From the cell containing the given text, extract its center point as [x, y] coordinate. 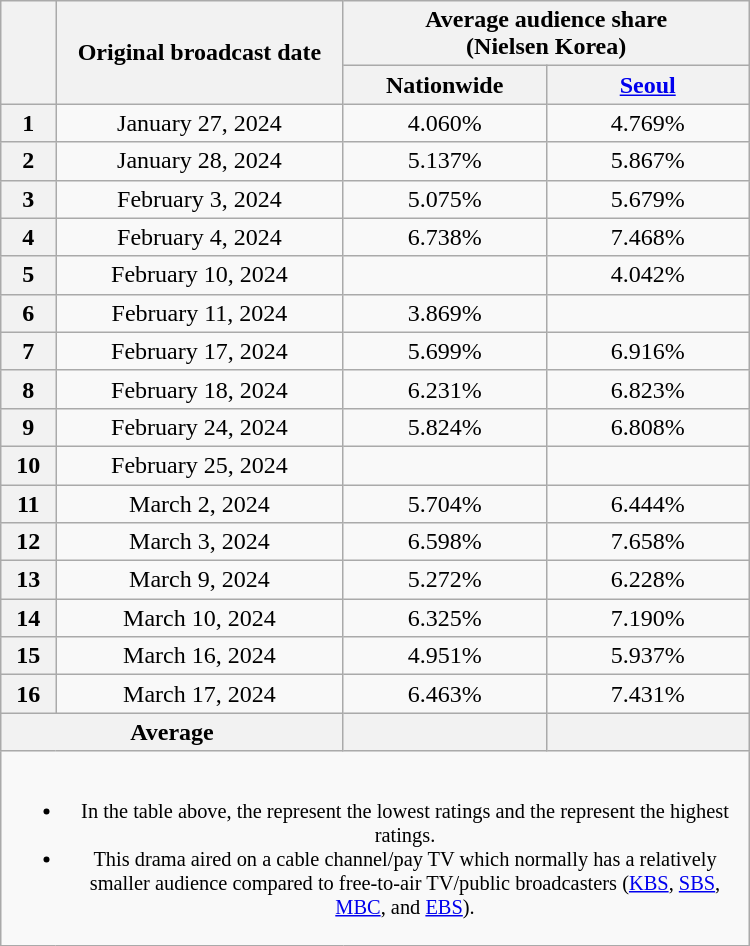
February 11, 2024 [200, 313]
5.679% [648, 199]
February 25, 2024 [200, 465]
9 [28, 427]
4.060% [444, 123]
12 [28, 542]
10 [28, 465]
March 17, 2024 [200, 694]
6.231% [444, 389]
February 24, 2024 [200, 427]
5.075% [444, 199]
7.658% [648, 542]
6.598% [444, 542]
5.699% [444, 351]
4 [28, 237]
Average [172, 732]
January 28, 2024 [200, 161]
14 [28, 618]
March 3, 2024 [200, 542]
5.137% [444, 161]
4.042% [648, 275]
February 17, 2024 [200, 351]
6.808% [648, 427]
13 [28, 580]
5.272% [444, 580]
4.769% [648, 123]
March 9, 2024 [200, 580]
3 [28, 199]
7.190% [648, 618]
March 16, 2024 [200, 656]
6.325% [444, 618]
March 2, 2024 [200, 503]
11 [28, 503]
8 [28, 389]
4.951% [444, 656]
6.228% [648, 580]
15 [28, 656]
Original broadcast date [200, 52]
6.916% [648, 351]
5.867% [648, 161]
January 27, 2024 [200, 123]
1 [28, 123]
7.468% [648, 237]
5.704% [444, 503]
Average audience share(Nielsen Korea) [546, 34]
6.823% [648, 389]
5 [28, 275]
6.738% [444, 237]
Nationwide [444, 85]
7.431% [648, 694]
February 18, 2024 [200, 389]
2 [28, 161]
6 [28, 313]
16 [28, 694]
6.444% [648, 503]
3.869% [444, 313]
February 4, 2024 [200, 237]
6.463% [444, 694]
5.824% [444, 427]
March 10, 2024 [200, 618]
5.937% [648, 656]
7 [28, 351]
February 10, 2024 [200, 275]
February 3, 2024 [200, 199]
Seoul [648, 85]
